Extract the [X, Y] coordinate from the center of the cell holding the provided text.  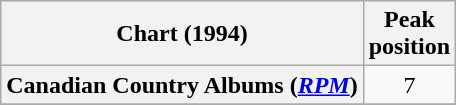
7 [409, 85]
Chart (1994) [182, 34]
Canadian Country Albums (RPM) [182, 85]
Peakposition [409, 34]
